Scan for the cell matching the given text and deliver its [x, y] coordinate at center. 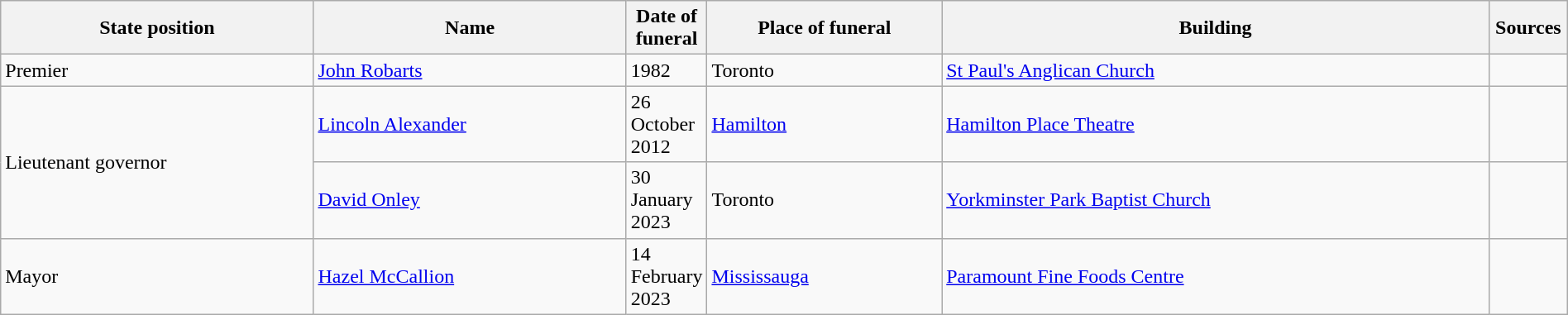
Hamilton [825, 124]
St Paul's Anglican Church [1216, 70]
David Onley [470, 200]
Hamilton Place Theatre [1216, 124]
Paramount Fine Foods Centre [1216, 276]
Date of funeral [667, 28]
Name [470, 28]
1982 [667, 70]
Yorkminster Park Baptist Church [1216, 200]
Sources [1528, 28]
Mississauga [825, 276]
30 January 2023 [667, 200]
26 October 2012 [667, 124]
Place of funeral [825, 28]
Building [1216, 28]
Premier [157, 70]
14 February 2023 [667, 276]
State position [157, 28]
Hazel McCallion [470, 276]
Mayor [157, 276]
John Robarts [470, 70]
Lieutenant governor [157, 162]
Lincoln Alexander [470, 124]
